Determine the (x, y) coordinate at the center of the cell enclosing the given text.  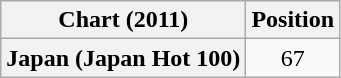
Japan (Japan Hot 100) (124, 58)
67 (293, 58)
Position (293, 20)
Chart (2011) (124, 20)
